Extract the [X, Y] coordinate from the center of the cell holding the provided text.  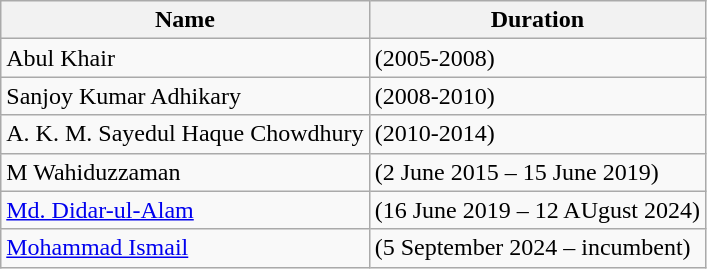
Md. Didar-ul-Alam [185, 210]
M Wahiduzzaman [185, 172]
(5 September 2024 – incumbent) [537, 248]
A. K. M. Sayedul Haque Chowdhury [185, 134]
(2005-2008) [537, 58]
Mohammad Ismail [185, 248]
Abul Khair [185, 58]
(2008-2010) [537, 96]
Name [185, 20]
Sanjoy Kumar Adhikary [185, 96]
(16 June 2019 – 12 AUgust 2024) [537, 210]
Duration [537, 20]
(2010-2014) [537, 134]
(2 June 2015 – 15 June 2019) [537, 172]
